Capture the cell that displays the provided text and extract its (x, y) central coordinate. 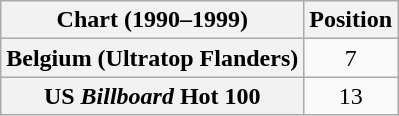
Chart (1990–1999) (152, 20)
7 (351, 58)
13 (351, 96)
US Billboard Hot 100 (152, 96)
Belgium (Ultratop Flanders) (152, 58)
Position (351, 20)
